For the text-containing cell, return its midpoint in (x, y) coordinate format. 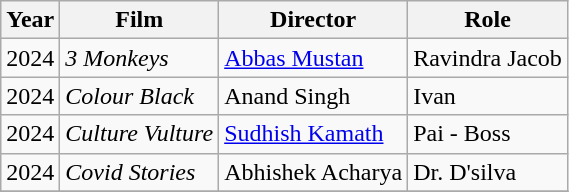
Ivan (488, 96)
Ravindra Jacob (488, 58)
Dr. D'silva (488, 172)
Abhishek Acharya (314, 172)
Sudhish Kamath (314, 134)
Culture Vulture (140, 134)
Pai - Boss (488, 134)
Year (30, 20)
3 Monkeys (140, 58)
Role (488, 20)
Abbas Mustan (314, 58)
Colour Black (140, 96)
Covid Stories (140, 172)
Anand Singh (314, 96)
Film (140, 20)
Director (314, 20)
